Return (X, Y) of the center of cell containing provided text 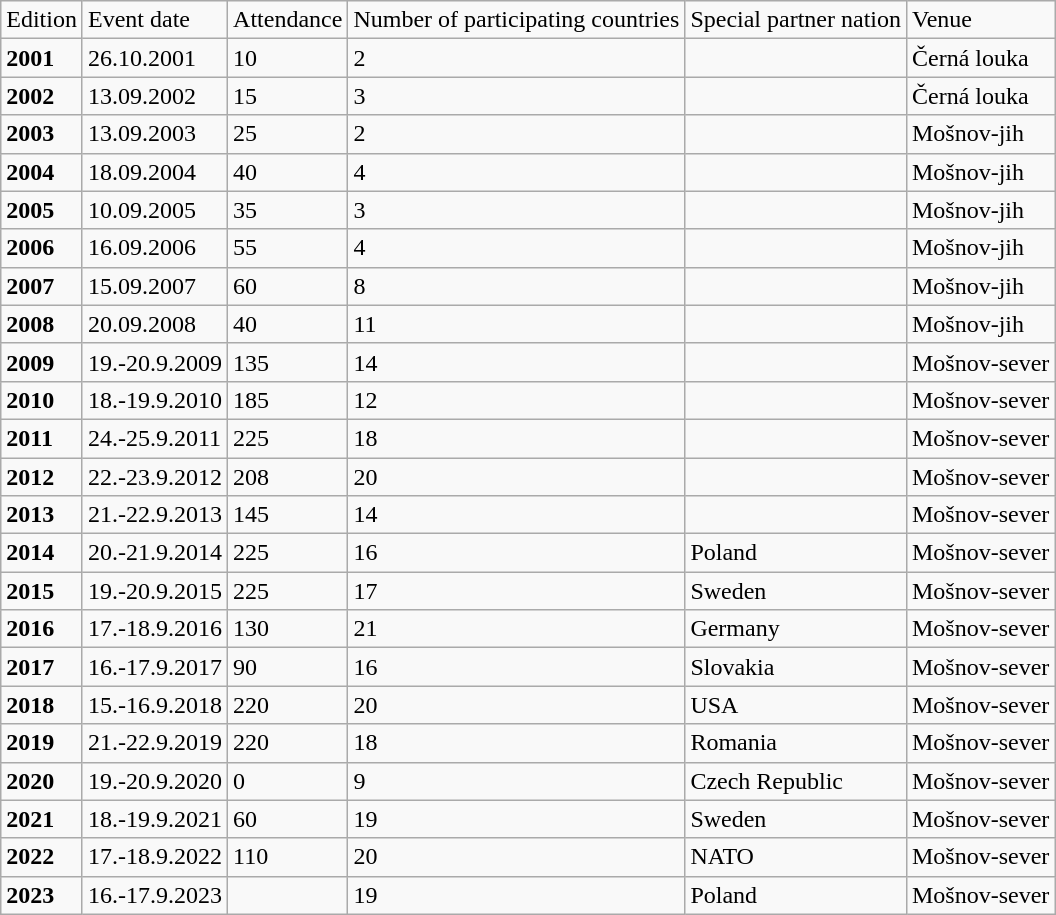
15.09.2007 (154, 286)
18.-19.9.2010 (154, 400)
2023 (42, 895)
25 (288, 134)
26.10.2001 (154, 58)
35 (288, 210)
19.-20.9.2015 (154, 591)
135 (288, 362)
145 (288, 515)
17.-18.9.2016 (154, 629)
2011 (42, 438)
8 (516, 286)
Germany (796, 629)
18.09.2004 (154, 172)
90 (288, 667)
Special partner nation (796, 20)
Attendance (288, 20)
130 (288, 629)
55 (288, 248)
2019 (42, 743)
2017 (42, 667)
18.-19.9.2021 (154, 819)
2005 (42, 210)
13.09.2002 (154, 96)
Number of participating countries (516, 20)
16.09.2006 (154, 248)
21.-22.9.2019 (154, 743)
19.-20.9.2020 (154, 781)
11 (516, 324)
2018 (42, 705)
2010 (42, 400)
17.-18.9.2022 (154, 857)
22.-23.9.2012 (154, 477)
10.09.2005 (154, 210)
0 (288, 781)
9 (516, 781)
2022 (42, 857)
208 (288, 477)
12 (516, 400)
185 (288, 400)
2004 (42, 172)
2013 (42, 515)
2006 (42, 248)
20.09.2008 (154, 324)
110 (288, 857)
15.-16.9.2018 (154, 705)
15 (288, 96)
Venue (980, 20)
13.09.2003 (154, 134)
Romania (796, 743)
2015 (42, 591)
2014 (42, 553)
USA (796, 705)
2001 (42, 58)
2016 (42, 629)
24.-25.9.2011 (154, 438)
2009 (42, 362)
NATO (796, 857)
2021 (42, 819)
21 (516, 629)
2012 (42, 477)
16.-17.9.2017 (154, 667)
20.-21.9.2014 (154, 553)
2008 (42, 324)
19.-20.9.2009 (154, 362)
16.-17.9.2023 (154, 895)
10 (288, 58)
Slovakia (796, 667)
2002 (42, 96)
17 (516, 591)
21.-22.9.2013 (154, 515)
Czech Republic (796, 781)
Edition (42, 20)
Event date (154, 20)
2020 (42, 781)
2007 (42, 286)
2003 (42, 134)
